Extract the (x, y) coordinate from the center of the cell holding the provided text.  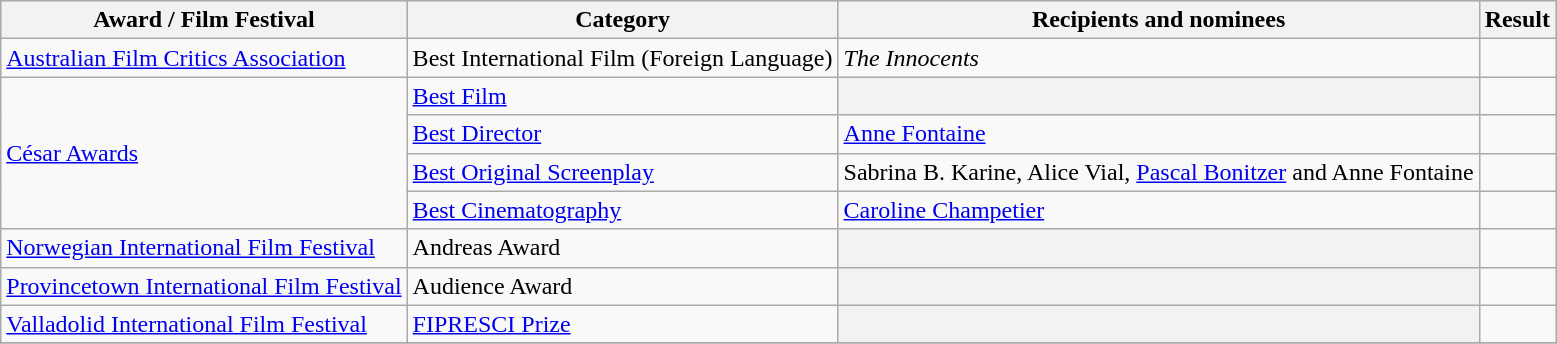
Australian Film Critics Association (204, 58)
The Innocents (1158, 58)
Sabrina B. Karine, Alice Vial, Pascal Bonitzer and Anne Fontaine (1158, 172)
Category (622, 20)
Best Original Screenplay (622, 172)
Best International Film (Foreign Language) (622, 58)
Result (1517, 20)
Caroline Champetier (1158, 210)
FIPRESCI Prize (622, 324)
Best Director (622, 134)
Audience Award (622, 286)
Best Cinematography (622, 210)
Valladolid International Film Festival (204, 324)
Provincetown International Film Festival (204, 286)
Award / Film Festival (204, 20)
Norwegian International Film Festival (204, 248)
Recipients and nominees (1158, 20)
Andreas Award (622, 248)
César Awards (204, 153)
Anne Fontaine (1158, 134)
Best Film (622, 96)
